Extract the (x, y) coordinate from the center of the cell holding the provided text.  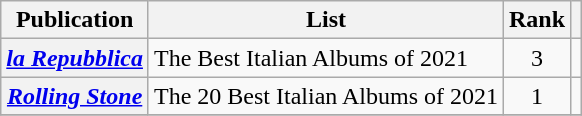
1 (538, 96)
Rolling Stone (75, 96)
3 (538, 58)
The 20 Best Italian Albums of 2021 (326, 96)
la Repubblica (75, 58)
List (326, 20)
The Best Italian Albums of 2021 (326, 58)
Publication (75, 20)
Rank (538, 20)
